Output the [x, y] coordinate of the center of the cell containing the given text.  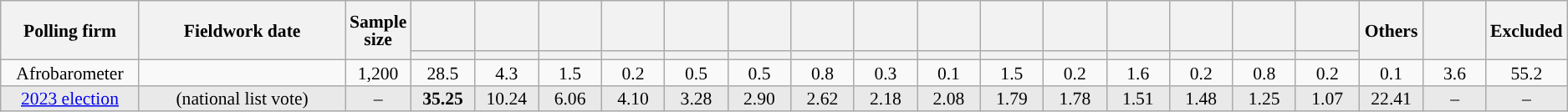
4.10 [632, 99]
10.24 [507, 99]
22.41 [1392, 99]
3.28 [696, 99]
Afrobarometer [70, 72]
28.5 [442, 72]
2.90 [759, 99]
1.78 [1075, 99]
2023 election [70, 99]
2.08 [948, 99]
Others [1392, 30]
1.25 [1264, 99]
0.3 [885, 72]
3.6 [1455, 72]
4.3 [507, 72]
1.79 [1012, 99]
2.18 [885, 99]
Samplesize [378, 30]
55.2 [1527, 72]
Fieldwork date [243, 30]
(national list vote) [243, 99]
1.6 [1137, 72]
1.51 [1137, 99]
Excluded [1527, 30]
6.06 [570, 99]
1,200 [378, 72]
1.48 [1201, 99]
Polling firm [70, 30]
1.07 [1326, 99]
2.62 [823, 99]
35.25 [442, 99]
